Search for the cell housing the specified text and yield its [x, y] center coordinate. 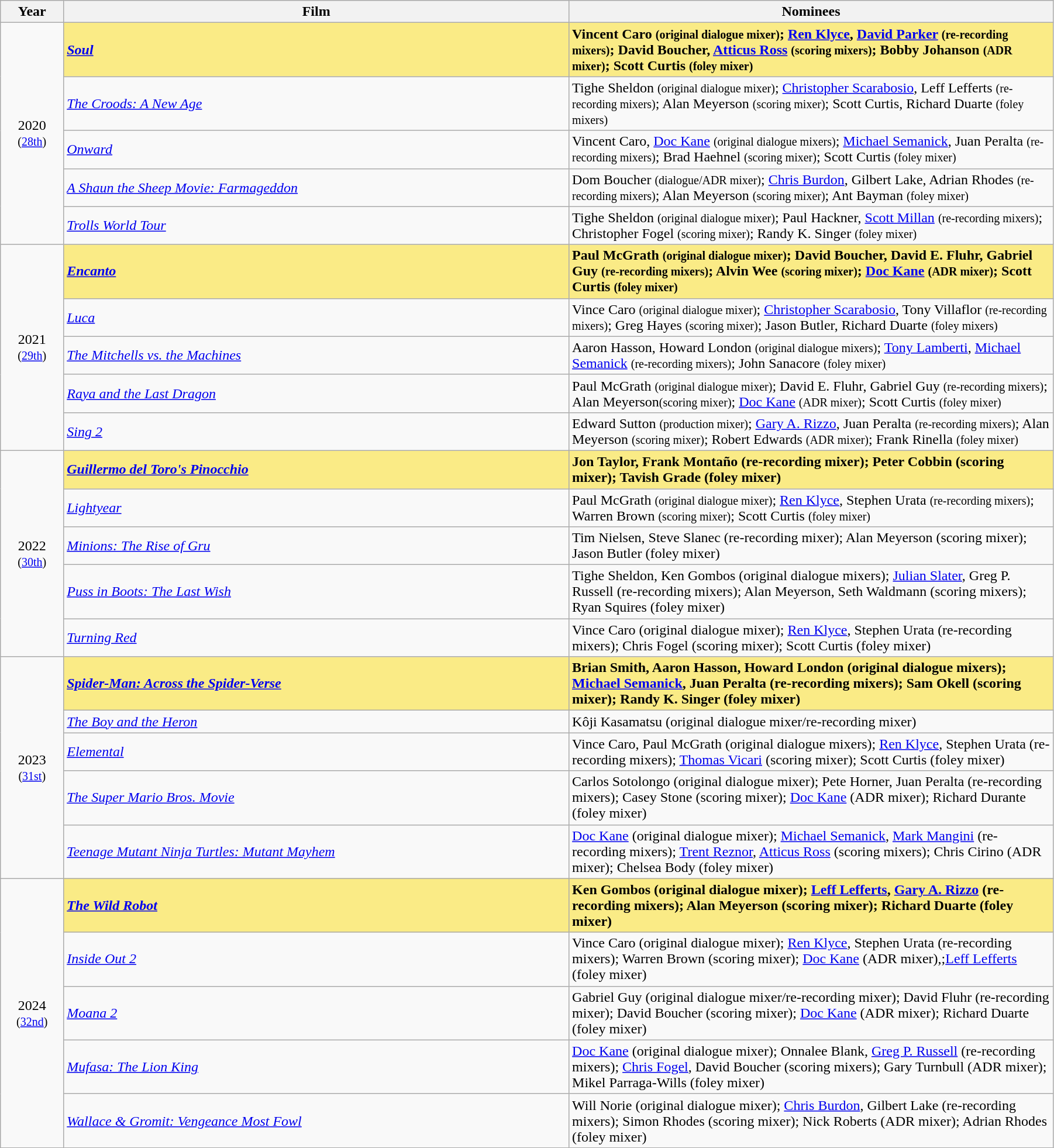
2024 (32nd) [32, 1013]
The Mitchells vs. the Machines [316, 356]
Film [316, 12]
Nominees [811, 12]
2023 (31st) [32, 767]
Luca [316, 317]
Trolls World Tour [316, 226]
Aaron Hasson, Howard London (original dialogue mixers); Tony Lamberti, Michael Semanick (re-recording mixers); John Sanacore (foley mixer) [811, 356]
Mufasa: The Lion King [316, 1067]
Encanto [316, 271]
Soul [316, 50]
2022 (30th) [32, 553]
2020 (28th) [32, 133]
Vince Caro (original dialogue mixer); Ren Klyce, Stephen Urata (re-recording mixers); Chris Fogel (scoring mixer); Scott Curtis (foley mixer) [811, 637]
The Super Mario Bros. Movie [316, 798]
Minions: The Rise of Gru [316, 546]
Lightyear [316, 508]
Turning Red [316, 637]
Wallace & Gromit: Vengeance Most Fowl [316, 1121]
The Croods: A New Age [316, 104]
Teenage Mutant Ninja Turtles: Mutant Mayhem [316, 851]
Onward [316, 150]
Raya and the Last Dragon [316, 393]
Puss in Boots: The Last Wish [316, 592]
The Boy and the Heron [316, 722]
Spider-Man: Across the Spider-Verse [316, 684]
A Shaun the Sheep Movie: Farmageddon [316, 187]
Guillermo del Toro's Pinocchio [316, 469]
Sing 2 [316, 432]
Tim Nielsen, Steve Slanec (re-recording mixer); Alan Meyerson (scoring mixer); Jason Butler (foley mixer) [811, 546]
Year [32, 12]
Elemental [316, 752]
Jon Taylor, Frank Montaño (re-recording mixer); Peter Cobbin (scoring mixer); Tavish Grade (foley mixer) [811, 469]
Kôji Kasamatsu (original dialogue mixer/re-recording mixer) [811, 722]
The Wild Robot [316, 905]
Paul McGrath (original dialogue mixer); Ren Klyce, Stephen Urata (re-recording mixers); Warren Brown (scoring mixer); Scott Curtis (foley mixer) [811, 508]
Moana 2 [316, 1013]
Inside Out 2 [316, 959]
Ken Gombos (original dialogue mixer); Leff Lefferts, Gary A. Rizzo (re-recording mixers); Alan Meyerson (scoring mixer); Richard Duarte (foley mixer) [811, 905]
2021 (29th) [32, 347]
